Provide the [x, y] coordinate of the cell's center where the given text is located.  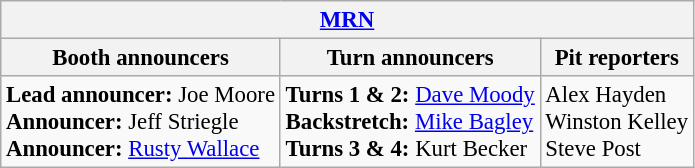
MRN [348, 20]
Turns 1 & 2: Dave MoodyBackstretch: Mike BagleyTurns 3 & 4: Kurt Becker [410, 122]
Pit reporters [616, 58]
Booth announcers [141, 58]
Lead announcer: Joe MooreAnnouncer: Jeff StriegleAnnouncer: Rusty Wallace [141, 122]
Alex HaydenWinston KelleySteve Post [616, 122]
Turn announcers [410, 58]
